Pinpoint the cell where the given text exists, returning its (x, y) midpoint coordinate. 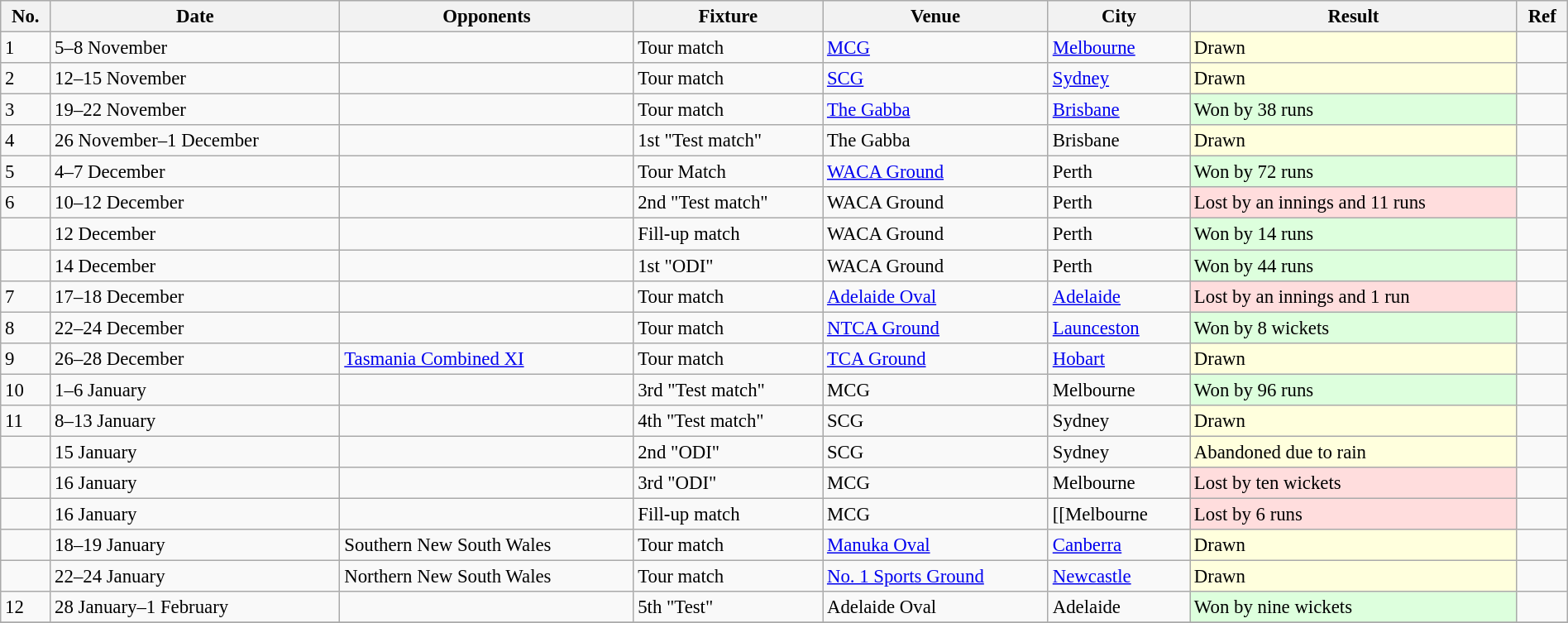
4th "Test match" (728, 421)
Won by 38 runs (1354, 110)
19–22 November (195, 110)
6 (26, 203)
Tasmania Combined XI (486, 358)
22–24 December (195, 328)
2nd "ODI" (728, 452)
Date (195, 17)
Canberra (1118, 545)
10–12 December (195, 203)
2nd "Test match" (728, 203)
3rd "Test match" (728, 390)
City (1118, 17)
5th "Test" (728, 607)
17–18 December (195, 296)
12–15 November (195, 79)
1–6 January (195, 390)
Northern New South Wales (486, 577)
Venue (936, 17)
Fixture (728, 17)
Won by 44 runs (1354, 266)
12 December (195, 234)
22–24 January (195, 577)
Newcastle (1118, 577)
12 (26, 607)
Won by 14 runs (1354, 234)
Result (1354, 17)
Ref (1542, 17)
10 (26, 390)
Hobart (1118, 358)
[[Melbourne (1118, 514)
Won by 96 runs (1354, 390)
18–19 January (195, 545)
11 (26, 421)
Manuka Oval (936, 545)
TCA Ground (936, 358)
Won by 8 wickets (1354, 328)
Launceston (1118, 328)
7 (26, 296)
Tour Match (728, 172)
4 (26, 141)
5 (26, 172)
Lost by an innings and 11 runs (1354, 203)
15 January (195, 452)
26–28 December (195, 358)
1 (26, 48)
8 (26, 328)
9 (26, 358)
28 January–1 February (195, 607)
Won by 72 runs (1354, 172)
5–8 November (195, 48)
4–7 December (195, 172)
No. (26, 17)
1st "Test match" (728, 141)
3 (26, 110)
NTCA Ground (936, 328)
8–13 January (195, 421)
No. 1 Sports Ground (936, 577)
Won by nine wickets (1354, 607)
2 (26, 79)
Southern New South Wales (486, 545)
Abandoned due to rain (1354, 452)
Lost by an innings and 1 run (1354, 296)
Opponents (486, 17)
3rd "ODI" (728, 483)
1st "ODI" (728, 266)
14 December (195, 266)
Lost by ten wickets (1354, 483)
26 November–1 December (195, 141)
Lost by 6 runs (1354, 514)
